From the cell containing the given text, extract its center point as (x, y) coordinate. 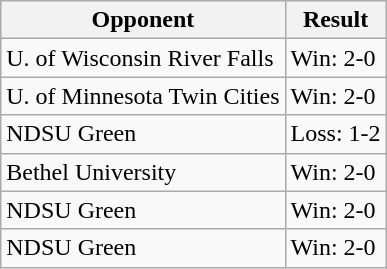
Opponent (143, 20)
Loss: 1-2 (336, 134)
U. of Minnesota Twin Cities (143, 96)
Result (336, 20)
Bethel University (143, 172)
U. of Wisconsin River Falls (143, 58)
